Extract the [x, y] coordinate from the center of the cell holding the provided text.  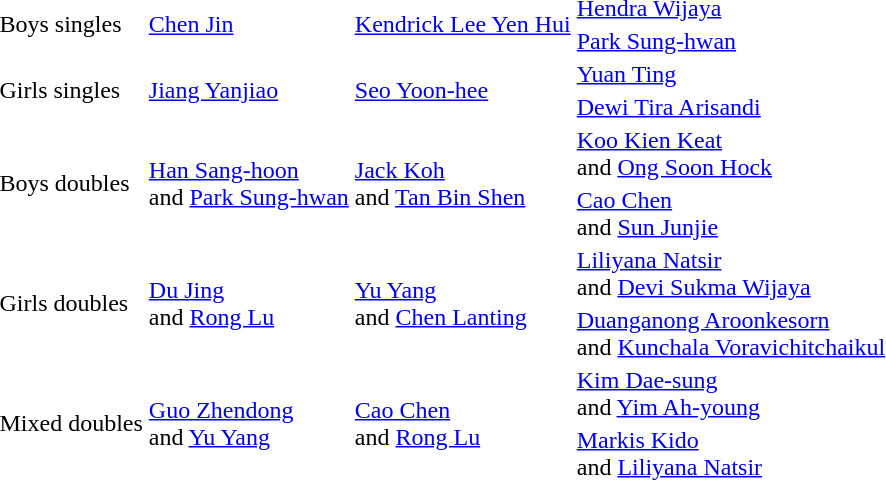
Koo Kien Keatand Ong Soon Hock [730, 154]
Cao Chenand Sun Junjie [730, 214]
Yu Yangand Chen Lanting [462, 304]
Kim Dae-sungand Yim Ah-young [730, 394]
Jiang Yanjiao [248, 90]
Yuan Ting [730, 74]
Duanganong Aroonkesornand Kunchala Voravichitchaikul [730, 334]
Dewi Tira Arisandi [730, 107]
Jack Kohand Tan Bin Shen [462, 184]
Du Jingand Rong Lu [248, 304]
Seo Yoon-hee [462, 90]
Park Sung-hwan [730, 41]
Han Sang-hoonand Park Sung-hwan [248, 184]
Liliyana Natsirand Devi Sukma Wijaya [730, 274]
